Pinpoint the cell where the given text exists, returning its [X, Y] midpoint coordinate. 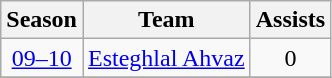
Team [166, 20]
0 [290, 58]
Season [42, 20]
Esteghlal Ahvaz [166, 58]
09–10 [42, 58]
Assists [290, 20]
